Find where the given text appears and provide that cell's center as (x, y) coordinate. 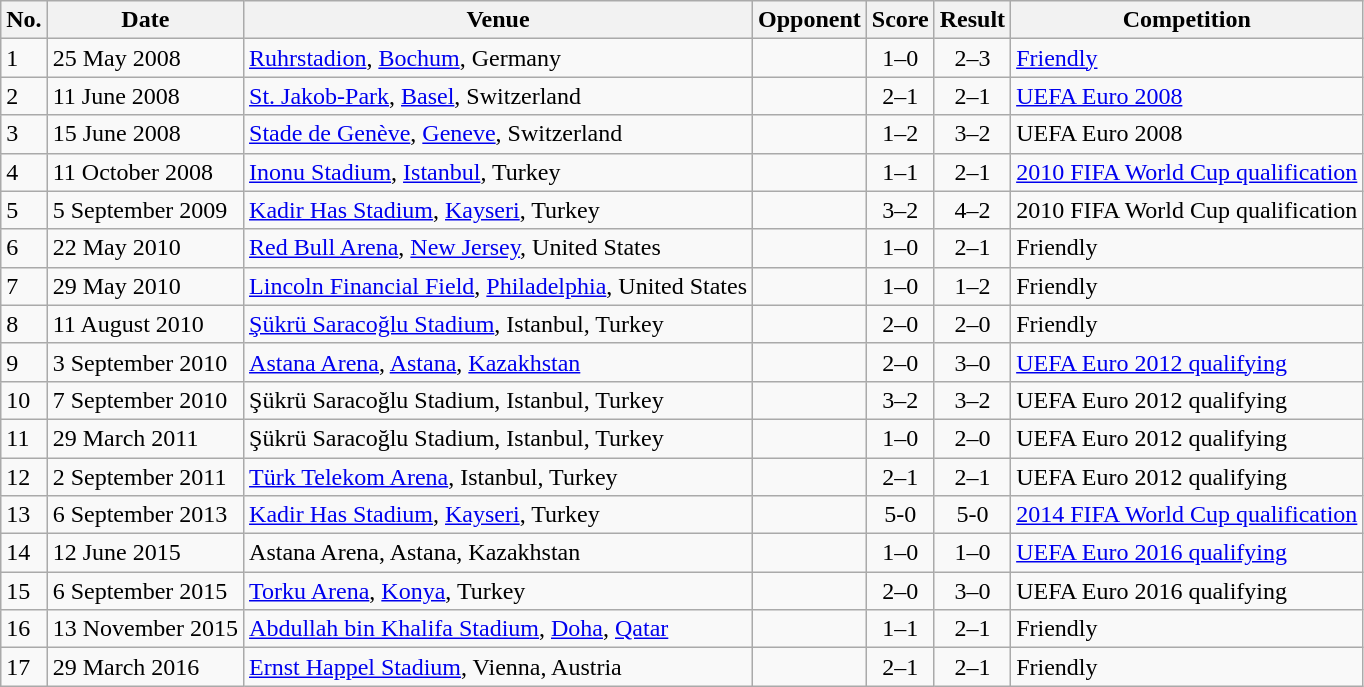
29 May 2010 (145, 286)
Score (900, 20)
No. (24, 20)
Lincoln Financial Field, Philadelphia, United States (498, 286)
10 (24, 400)
11 June 2008 (145, 96)
14 (24, 553)
7 September 2010 (145, 400)
16 (24, 629)
2 September 2011 (145, 477)
Stade de Genève, Geneve, Switzerland (498, 134)
11 October 2008 (145, 172)
Abdullah bin Khalifa Stadium, Doha, Qatar (498, 629)
2 (24, 96)
6 (24, 248)
3 September 2010 (145, 362)
12 June 2015 (145, 553)
Red Bull Arena, New Jersey, United States (498, 248)
Ruhrstadion, Bochum, Germany (498, 58)
4 (24, 172)
2–3 (972, 58)
2014 FIFA World Cup qualification (1187, 515)
Opponent (810, 20)
22 May 2010 (145, 248)
3 (24, 134)
Ernst Happel Stadium, Vienna, Austria (498, 667)
15 (24, 591)
13 (24, 515)
12 (24, 477)
25 May 2008 (145, 58)
5 (24, 210)
29 March 2016 (145, 667)
8 (24, 324)
6 September 2013 (145, 515)
11 (24, 438)
Türk Telekom Arena, Istanbul, Turkey (498, 477)
29 March 2011 (145, 438)
Date (145, 20)
Competition (1187, 20)
Inonu Stadium, Istanbul, Turkey (498, 172)
4–2 (972, 210)
13 November 2015 (145, 629)
St. Jakob-Park, Basel, Switzerland (498, 96)
Result (972, 20)
Torku Arena, Konya, Turkey (498, 591)
15 June 2008 (145, 134)
11 August 2010 (145, 324)
9 (24, 362)
7 (24, 286)
5 September 2009 (145, 210)
17 (24, 667)
Venue (498, 20)
6 September 2015 (145, 591)
1 (24, 58)
